For the text-containing cell, return its midpoint in [x, y] coordinate format. 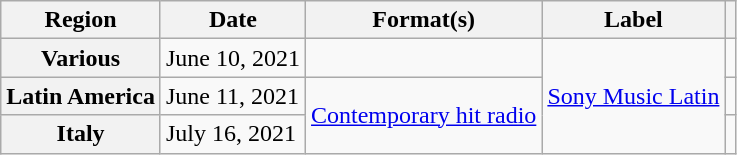
Various [81, 58]
Date [232, 20]
Label [634, 20]
July 16, 2021 [232, 134]
June 11, 2021 [232, 96]
June 10, 2021 [232, 58]
Latin America [81, 96]
Region [81, 20]
Contemporary hit radio [424, 115]
Italy [81, 134]
Sony Music Latin [634, 96]
Format(s) [424, 20]
